Provide the [x, y] coordinate of the cell's center where the given text is located.  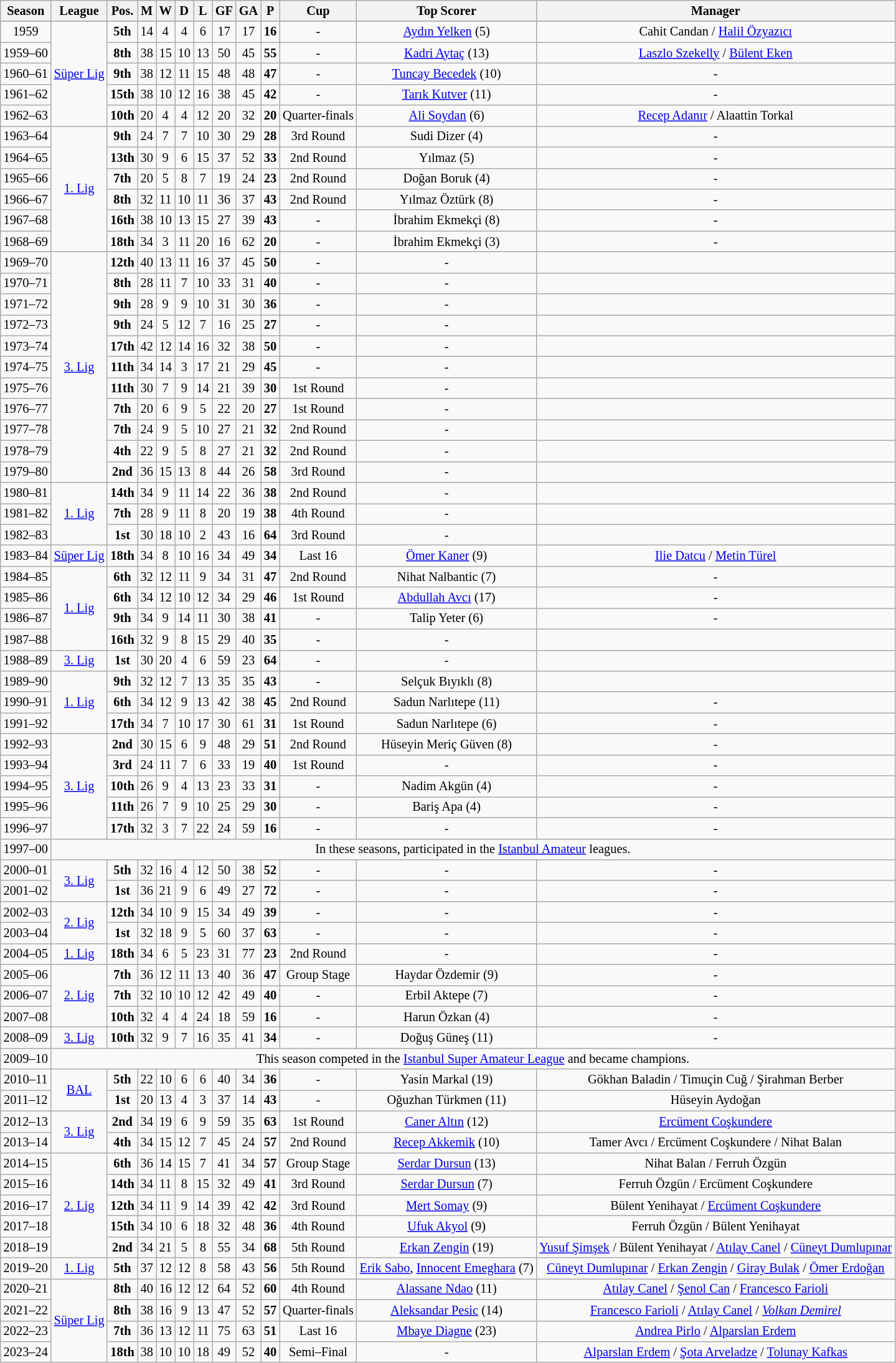
Ferruh Özgün / Bülent Yenihayat [716, 1226]
Sadun Narlıtepe (11) [447, 702]
1991–92 [26, 724]
Kadri Aytaç (13) [447, 53]
Talip Yeter (6) [447, 618]
M [147, 11]
2018–19 [26, 1247]
13th [122, 158]
2003–04 [26, 933]
2002–03 [26, 912]
Alparslan Erdem / Şota Arveladze / Tolunay Kafkas [716, 1352]
1960–61 [26, 73]
2016–17 [26, 1205]
This season competed in the Istanbul Super Amateur League and became champions. [473, 1059]
Serdar Dursun (7) [447, 1184]
68 [270, 1247]
Alassane Ndao (11) [447, 1289]
Selçuk Bıyıklı (8) [447, 681]
Pos. [122, 11]
44 [224, 472]
Recep Adanır / Alaattin Torkal [716, 116]
Erbil Aktepe (7) [447, 996]
Tarık Kutver (11) [447, 95]
1977–78 [26, 430]
Oğuzhan Türkmen (11) [447, 1100]
2022–23 [26, 1331]
72 [270, 891]
2017–18 [26, 1226]
Top Scorer [447, 11]
Doğuş Güneş (11) [447, 1038]
1972–73 [26, 325]
Ali Soydan (6) [447, 116]
Yılmaz (5) [447, 158]
1981–82 [26, 514]
1987–88 [26, 639]
1968–69 [26, 242]
Abdullah Avcı (17) [447, 598]
2013–14 [26, 1143]
1959 [26, 32]
1989–90 [26, 681]
İbrahim Ekmekçi (8) [447, 220]
W [166, 11]
1996–97 [26, 828]
Sudi Dizer (4) [447, 136]
46 [270, 598]
1959–60 [26, 53]
1990–91 [26, 702]
1995–96 [26, 807]
1978–79 [26, 451]
1985–86 [26, 598]
BAL [80, 1090]
Tamer Avcı / Ercüment Coşkundere / Nihat Balan [716, 1143]
Bariş Apa (4) [447, 807]
1961–62 [26, 95]
L [203, 11]
2011–12 [26, 1100]
Bülent Yenihayat / Ercüment Coşkundere [716, 1205]
2000–01 [26, 870]
Cüneyt Dumlupınar / Erkan Zengin / Giray Bulak / Ömer Erdoğan [716, 1268]
Ercüment Coşkundere [716, 1121]
Harun Özkan (4) [447, 1017]
1964–65 [26, 158]
61 [248, 724]
2015–16 [26, 1184]
Francesco Farioli / Atılay Canel / Volkan Demirel [716, 1310]
Semi–Final [318, 1352]
1993–94 [26, 765]
Nihat Nalbantic (7) [447, 577]
Mert Somay (9) [447, 1205]
56 [270, 1268]
75 [224, 1331]
2009–10 [26, 1059]
Yusuf Şimşek / Bülent Yenihayat / Atılay Canel / Cüneyt Dumlupınar [716, 1247]
2021–22 [26, 1310]
3rd [122, 765]
1971–72 [26, 304]
Yılmaz Öztürk (8) [447, 199]
1973–74 [26, 346]
Ferruh Özgün / Ercüment Coşkundere [716, 1184]
Mbaye Diagne (23) [447, 1331]
Season [26, 11]
1962–63 [26, 116]
77 [248, 954]
Manager [716, 11]
2010–11 [26, 1080]
1980–81 [26, 493]
1976–77 [26, 409]
Doğan Boruk (4) [447, 179]
Erik Sabo, Innocent Emeghara (7) [447, 1268]
Hüseyin Meriç Güven (8) [447, 744]
1992–93 [26, 744]
Tuncay Becedek (10) [447, 73]
Nihat Balan / Ferruh Özgün [716, 1163]
Sadun Narlıtepe (6) [447, 724]
2 [203, 535]
2014–15 [26, 1163]
1969–70 [26, 262]
1967–68 [26, 220]
1965–66 [26, 179]
Cahit Candan / Halil Özyazıcı [716, 32]
2012–13 [26, 1121]
1979–80 [26, 472]
2023–24 [26, 1352]
Yasin Markal (19) [447, 1080]
Serdar Dursun (13) [447, 1163]
2001–02 [26, 891]
League [80, 11]
1982–83 [26, 535]
In these seasons, participated in the Istanbul Amateur leagues. [473, 849]
Caner Altın (12) [447, 1121]
2004–05 [26, 954]
1988–89 [26, 661]
Nadim Akgün (4) [447, 786]
2019–20 [26, 1268]
Hüseyin Aydoğan [716, 1100]
62 [248, 242]
2008–09 [26, 1038]
GF [224, 11]
Andrea Pirlo / Alparslan Erdem [716, 1331]
1994–95 [26, 786]
Laszlo Szekelly / Bülent Eken [716, 53]
1997–00 [26, 849]
1983–84 [26, 555]
2007–08 [26, 1017]
2006–07 [26, 996]
1963–64 [26, 136]
1984–85 [26, 577]
1970–71 [26, 283]
1975–76 [26, 388]
2005–06 [26, 975]
Aydın Yelken (5) [447, 32]
Aleksandar Pesic (14) [447, 1310]
Ömer Kaner (9) [447, 555]
Recep Akkemik (10) [447, 1143]
Ilie Datcu / Metin Türel [716, 555]
2020–21 [26, 1289]
İbrahim Ekmekçi (3) [447, 242]
D [184, 11]
GA [248, 11]
Ufuk Akyol (9) [447, 1226]
1986–87 [26, 618]
Erkan Zengin (19) [447, 1247]
P [270, 11]
1974–75 [26, 367]
Atılay Canel / Şenol Can / Francesco Farioli [716, 1289]
Cup [318, 11]
Gökhan Baladin / Timuçin Cuğ / Şirahman Berber [716, 1080]
1966–67 [26, 199]
Haydar Özdemir (9) [447, 975]
